Return [x, y] of the center of cell containing provided text 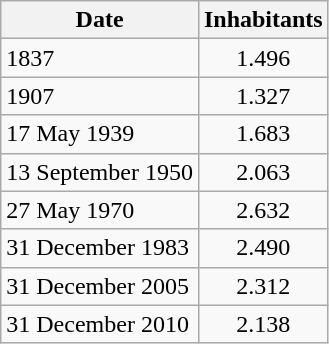
1.496 [263, 58]
2.138 [263, 324]
31 December 2010 [100, 324]
2.312 [263, 286]
31 December 2005 [100, 286]
1.327 [263, 96]
27 May 1970 [100, 210]
2.632 [263, 210]
1837 [100, 58]
1.683 [263, 134]
2.063 [263, 172]
1907 [100, 96]
13 September 1950 [100, 172]
Date [100, 20]
2.490 [263, 248]
Inhabitants [263, 20]
17 May 1939 [100, 134]
31 December 1983 [100, 248]
